Extract the (x, y) coordinate from the center of the cell holding the provided text.  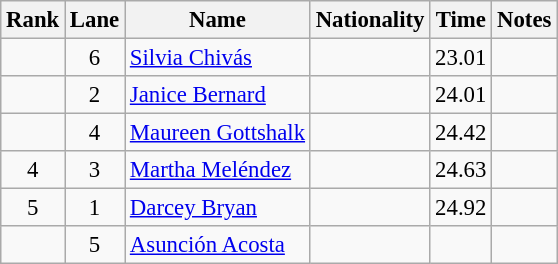
Darcey Bryan (218, 208)
2 (95, 95)
Time (461, 20)
Nationality (370, 20)
24.42 (461, 133)
6 (95, 58)
24.01 (461, 95)
24.63 (461, 170)
Silvia Chivás (218, 58)
Maureen Gottshalk (218, 133)
Janice Bernard (218, 95)
Rank (33, 20)
Name (218, 20)
23.01 (461, 58)
3 (95, 170)
Notes (524, 20)
Martha Meléndez (218, 170)
1 (95, 208)
Asunción Acosta (218, 245)
Lane (95, 20)
24.92 (461, 208)
